Return the [x, y] coordinate for the center point of the cell that contains the specified text.  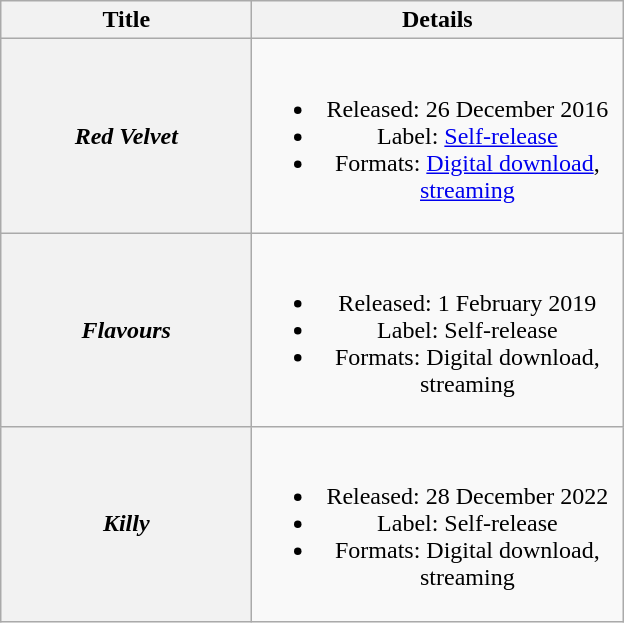
Released: 28 December 2022Label: Self-releaseFormats: Digital download, streaming [438, 524]
Flavours [126, 330]
Released: 1 February 2019Label: Self-releaseFormats: Digital download, streaming [438, 330]
Killy [126, 524]
Details [438, 20]
Released: 26 December 2016Label: Self-releaseFormats: Digital download, streaming [438, 136]
Title [126, 20]
Red Velvet [126, 136]
